Output the (x, y) coordinate of the center of the cell containing the given text.  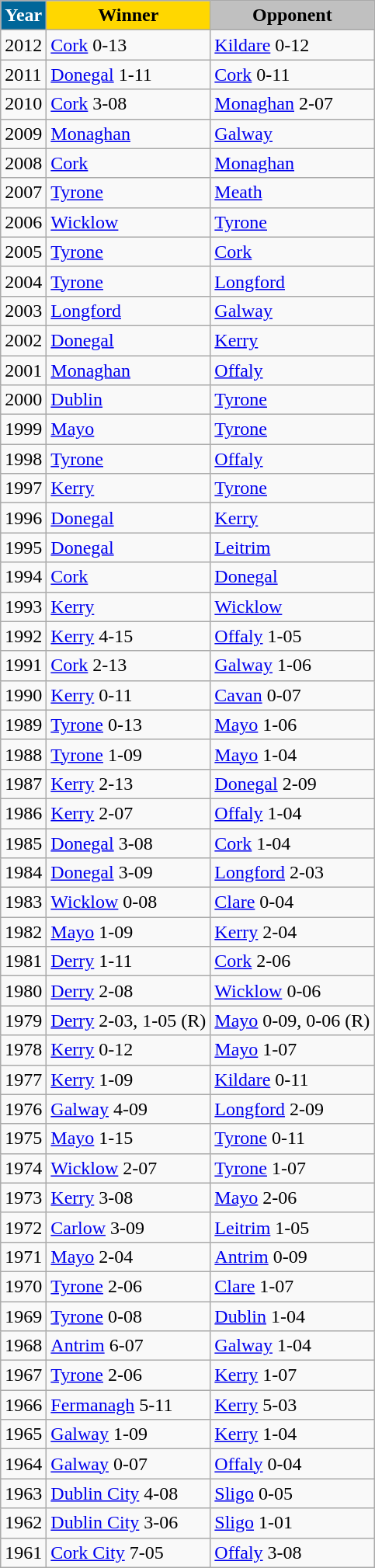
1995 (23, 548)
Mayo 2-06 (292, 1198)
Mayo 1-15 (129, 1139)
Offaly 3-08 (292, 1552)
1986 (23, 813)
1988 (23, 754)
1973 (23, 1198)
Longford 2-03 (292, 873)
Kerry 0-12 (129, 1050)
Meath (292, 193)
Leitrim 1-05 (292, 1227)
Sligo 1-01 (292, 1523)
1996 (23, 518)
1968 (23, 1346)
Galway 1-09 (129, 1434)
Longford 2-09 (292, 1109)
1975 (23, 1139)
1993 (23, 607)
2007 (23, 193)
1981 (23, 961)
Monaghan 2-07 (292, 104)
1967 (23, 1375)
Kildare 0-12 (292, 45)
1992 (23, 636)
Galway 0-07 (129, 1464)
Wicklow 0-08 (129, 902)
1976 (23, 1109)
Mayo 1-06 (292, 725)
Cork 0-13 (129, 45)
1985 (23, 843)
Kerry 0-11 (129, 695)
Cork City 7-05 (129, 1552)
Kerry 5-03 (292, 1405)
2009 (23, 134)
Kerry 1-04 (292, 1434)
Mayo 2-04 (129, 1257)
Cork 2-06 (292, 961)
2000 (23, 400)
Leitrim (292, 548)
1998 (23, 459)
1997 (23, 488)
1991 (23, 666)
Derry 1-11 (129, 961)
Mayo 1-09 (129, 932)
2005 (23, 252)
2011 (23, 75)
Opponent (292, 16)
1980 (23, 991)
Cork 1-04 (292, 843)
2008 (23, 163)
Galway 1-04 (292, 1346)
Kerry 3-08 (129, 1198)
1974 (23, 1168)
1983 (23, 902)
Mayo (129, 429)
Offaly 1-04 (292, 813)
1982 (23, 932)
Mayo 1-04 (292, 754)
2004 (23, 281)
Kerry 2-07 (129, 813)
2001 (23, 370)
Derry 2-08 (129, 991)
Mayo 1-07 (292, 1050)
1969 (23, 1316)
Fermanagh 5-11 (129, 1405)
Antrim 0-09 (292, 1257)
Kerry 2-13 (129, 784)
2006 (23, 222)
1965 (23, 1434)
Tyrone 1-09 (129, 754)
Wicklow 0-06 (292, 991)
Cork 3-08 (129, 104)
Kerry 4-15 (129, 636)
Tyrone 0-13 (129, 725)
Mayo 0-09, 0-06 (R) (292, 1020)
Donegal 3-09 (129, 873)
1987 (23, 784)
Sligo 0-05 (292, 1493)
Galway 4-09 (129, 1109)
Winner (129, 16)
Derry 2-03, 1-05 (R) (129, 1020)
Dublin City 4-08 (129, 1493)
1970 (23, 1286)
1964 (23, 1464)
Cork 0-11 (292, 75)
2003 (23, 311)
Tyrone 0-11 (292, 1139)
2002 (23, 340)
Dublin City 3-06 (129, 1523)
Donegal 3-08 (129, 843)
Donegal 2-09 (292, 784)
Tyrone 0-08 (129, 1316)
Galway 1-06 (292, 666)
Donegal 1-11 (129, 75)
2012 (23, 45)
1989 (23, 725)
Dublin (129, 400)
Kerry 1-09 (129, 1080)
Wicklow 2-07 (129, 1168)
Kildare 0-11 (292, 1080)
1978 (23, 1050)
Offaly 1-05 (292, 636)
Clare 1-07 (292, 1286)
2010 (23, 104)
1961 (23, 1552)
Antrim 6-07 (129, 1346)
1979 (23, 1020)
1999 (23, 429)
Kerry 1-07 (292, 1375)
1966 (23, 1405)
1984 (23, 873)
Cavan 0-07 (292, 695)
Cork 2-13 (129, 666)
1994 (23, 577)
1977 (23, 1080)
Carlow 3-09 (129, 1227)
1990 (23, 695)
Kerry 2-04 (292, 932)
1971 (23, 1257)
Dublin 1-04 (292, 1316)
1963 (23, 1493)
Offaly 0-04 (292, 1464)
Clare 0-04 (292, 902)
Tyrone 1-07 (292, 1168)
1962 (23, 1523)
1972 (23, 1227)
Year (23, 16)
